Output the (X, Y) coordinate of the center of the cell containing the given text.  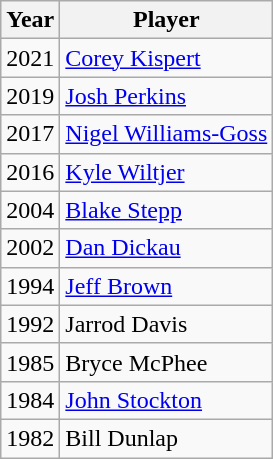
Kyle Wiltjer (166, 172)
John Stockton (166, 400)
Jarrod Davis (166, 324)
1985 (30, 362)
2021 (30, 58)
Year (30, 20)
1984 (30, 400)
Nigel Williams-Goss (166, 134)
Jeff Brown (166, 286)
Dan Dickau (166, 248)
Player (166, 20)
1994 (30, 286)
2004 (30, 210)
Josh Perkins (166, 96)
2017 (30, 134)
2016 (30, 172)
2002 (30, 248)
1982 (30, 438)
Corey Kispert (166, 58)
Bill Dunlap (166, 438)
2019 (30, 96)
Blake Stepp (166, 210)
1992 (30, 324)
Bryce McPhee (166, 362)
